Output the (X, Y) coordinate of the center of the cell containing the given text.  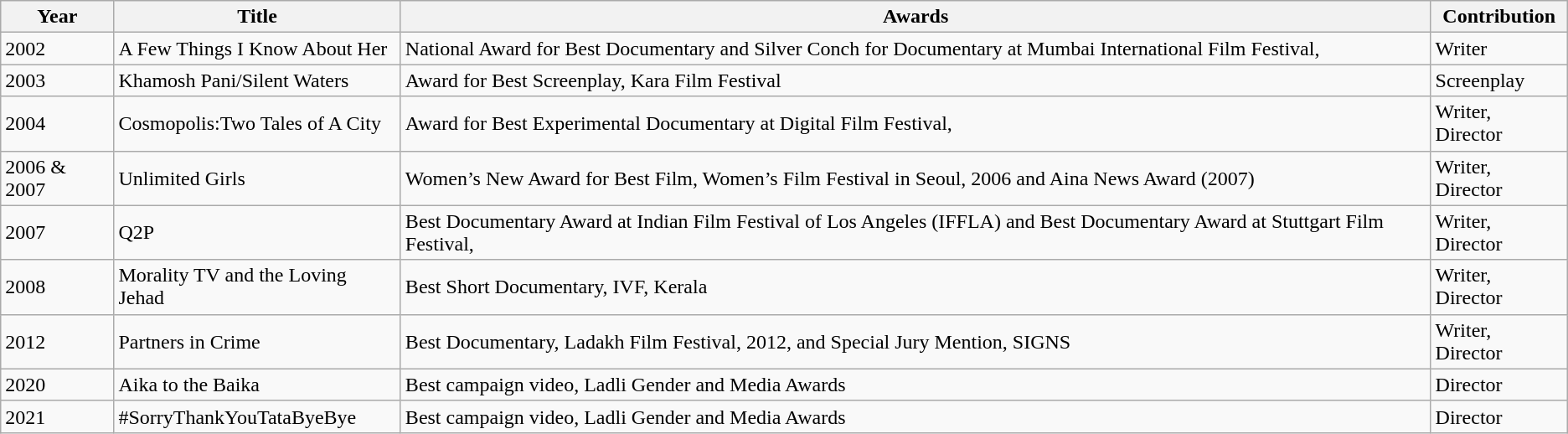
2020 (57, 385)
Best Short Documentary, IVF, Kerala (916, 287)
Screenplay (1499, 80)
2008 (57, 287)
Q2P (257, 233)
Title (257, 17)
Aika to the Baika (257, 385)
Awards (916, 17)
Unlimited Girls (257, 178)
Contribution (1499, 17)
Award for Best Experimental Documentary at Digital Film Festival, (916, 124)
2004 (57, 124)
Morality TV and the Loving Jehad (257, 287)
2006 & 2007 (57, 178)
2002 (57, 49)
A Few Things I Know About Her (257, 49)
2007 (57, 233)
Year (57, 17)
2021 (57, 416)
Best Documentary, Ladakh Film Festival, 2012, and Special Jury Mention, SIGNS (916, 342)
2012 (57, 342)
#SorryThankYouTataByeBye (257, 416)
Award for Best Screenplay, Kara Film Festival (916, 80)
National Award for Best Documentary and Silver Conch for Documentary at Mumbai International Film Festival, (916, 49)
Partners in Crime (257, 342)
2003 (57, 80)
Writer (1499, 49)
Khamosh Pani/Silent Waters (257, 80)
Cosmopolis:Two Tales of A City (257, 124)
Best Documentary Award at Indian Film Festival of Los Angeles (IFFLA) and Best Documentary Award at Stuttgart Film Festival, (916, 233)
Women’s New Award for Best Film, Women’s Film Festival in Seoul, 2006 and Aina News Award (2007) (916, 178)
